Find where the given text appears and provide that cell's center as [x, y] coordinate. 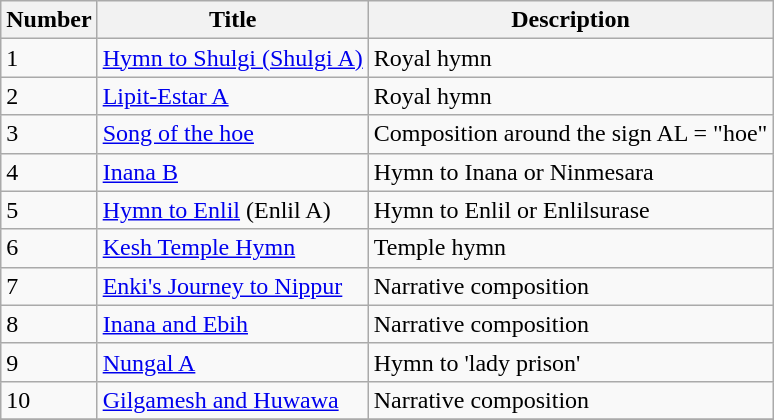
8 [49, 324]
Enki's Journey to Nippur [232, 286]
Gilgamesh and Huwawa [232, 400]
7 [49, 286]
9 [49, 362]
Lipit-Estar A [232, 96]
Nungal A [232, 362]
Temple hymn [570, 248]
4 [49, 172]
3 [49, 134]
1 [49, 58]
Number [49, 20]
2 [49, 96]
Hymn to Enlil (Enlil A) [232, 210]
Song of the hoe [232, 134]
6 [49, 248]
Title [232, 20]
Inana B [232, 172]
Description [570, 20]
10 [49, 400]
Hymn to 'lady prison' [570, 362]
5 [49, 210]
Hymn to Inana or Ninmesara [570, 172]
Inana and Ebih [232, 324]
Hymn to Shulgi (Shulgi A) [232, 58]
Kesh Temple Hymn [232, 248]
Composition around the sign AL = "hoe" [570, 134]
Hymn to Enlil or Enlilsurase [570, 210]
